Determine the [x, y] coordinate at the center of the cell enclosing the given text.  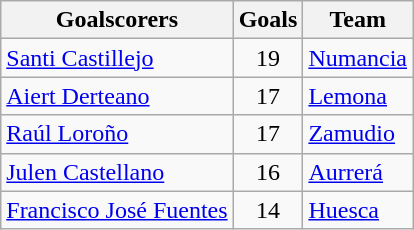
Julen Castellano [117, 172]
16 [268, 172]
Aurrerá [358, 172]
Numancia [358, 58]
Santi Castillejo [117, 58]
Team [358, 20]
Zamudio [358, 134]
Goalscorers [117, 20]
Huesca [358, 210]
Goals [268, 20]
19 [268, 58]
Raúl Loroño [117, 134]
Lemona [358, 96]
Francisco José Fuentes [117, 210]
Aiert Derteano [117, 96]
14 [268, 210]
